Locate the cell with the specified text and output its (x, y) center coordinate. 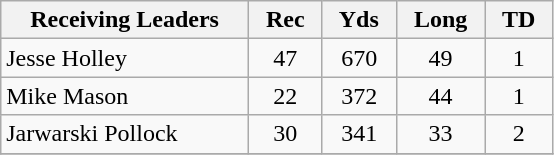
49 (440, 58)
2 (519, 134)
Rec (285, 20)
372 (359, 96)
TD (519, 20)
Receiving Leaders (125, 20)
Mike Mason (125, 96)
Long (440, 20)
33 (440, 134)
22 (285, 96)
341 (359, 134)
47 (285, 58)
Yds (359, 20)
44 (440, 96)
Jesse Holley (125, 58)
Jarwarski Pollock (125, 134)
30 (285, 134)
670 (359, 58)
